From the cell containing the given text, extract its center point as [X, Y] coordinate. 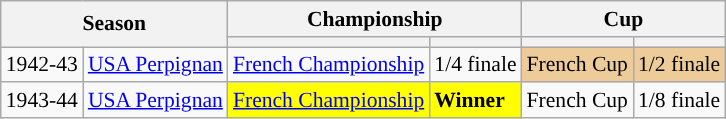
Cup [624, 19]
Championship [375, 19]
Season [114, 24]
1/2 finale [679, 65]
1/4 finale [475, 65]
1943-44 [42, 101]
Winner [475, 101]
1942-43 [42, 65]
1/8 finale [679, 101]
